Pinpoint the cell where the given text exists, returning its (X, Y) midpoint coordinate. 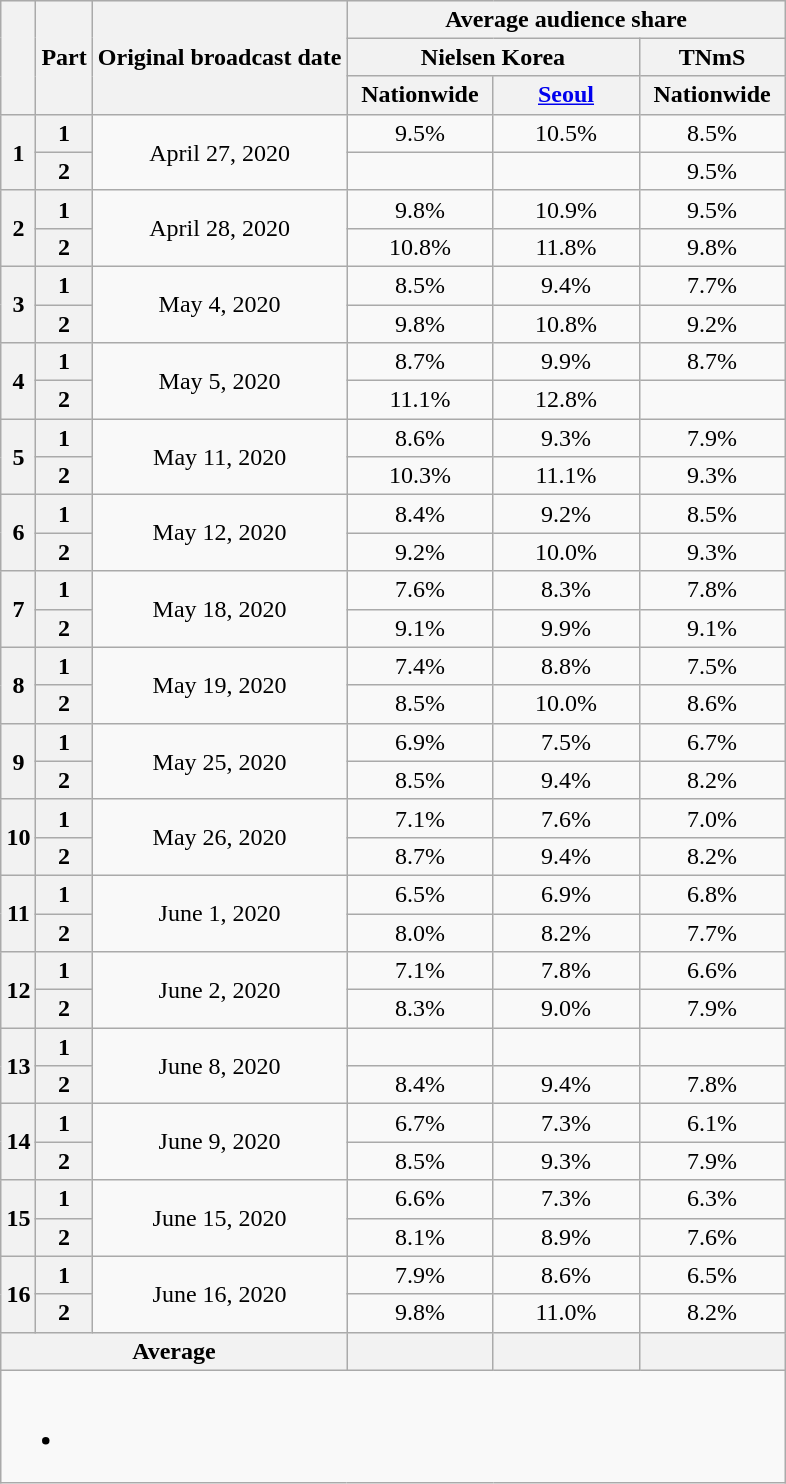
May 12, 2020 (220, 533)
6.1% (712, 1123)
7.0% (712, 818)
May 18, 2020 (220, 609)
8.9% (566, 1237)
Average audience share (566, 19)
Nielsen Korea (493, 57)
June 9, 2020 (220, 1142)
11.8% (566, 247)
11 (18, 913)
5 (18, 457)
June 15, 2020 (220, 1218)
May 19, 2020 (220, 685)
8.8% (566, 666)
11.0% (566, 1313)
16 (18, 1294)
April 28, 2020 (220, 228)
14 (18, 1142)
9 (18, 761)
12.8% (566, 400)
6 (18, 533)
Original broadcast date (220, 57)
June 1, 2020 (220, 913)
10.3% (420, 476)
15 (18, 1218)
7.4% (420, 666)
June 8, 2020 (220, 1066)
8.1% (420, 1237)
9.0% (566, 1009)
6.3% (712, 1199)
Average (174, 1351)
4 (18, 381)
Seoul (566, 95)
7 (18, 609)
April 27, 2020 (220, 152)
8 (18, 685)
May 11, 2020 (220, 457)
May 25, 2020 (220, 761)
June 16, 2020 (220, 1294)
TNmS (712, 57)
8.0% (420, 933)
May 26, 2020 (220, 837)
May 4, 2020 (220, 304)
10.5% (566, 133)
3 (18, 304)
May 5, 2020 (220, 381)
6.8% (712, 894)
June 2, 2020 (220, 990)
Part (64, 57)
13 (18, 1066)
10.9% (566, 209)
12 (18, 990)
10 (18, 837)
